From the cell containing the given text, extract its center point as [X, Y] coordinate. 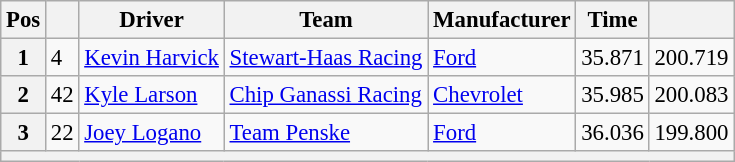
Chevrolet [502, 95]
Driver [152, 20]
4 [62, 58]
35.871 [612, 58]
35.985 [612, 95]
200.083 [692, 95]
22 [62, 133]
Joey Logano [152, 133]
199.800 [692, 133]
Kevin Harvick [152, 58]
Kyle Larson [152, 95]
200.719 [692, 58]
Manufacturer [502, 20]
1 [24, 58]
42 [62, 95]
Chip Ganassi Racing [326, 95]
3 [24, 133]
Pos [24, 20]
Team [326, 20]
Stewart-Haas Racing [326, 58]
36.036 [612, 133]
Time [612, 20]
2 [24, 95]
Team Penske [326, 133]
